Extract the [x, y] coordinate from the center of the cell holding the provided text.  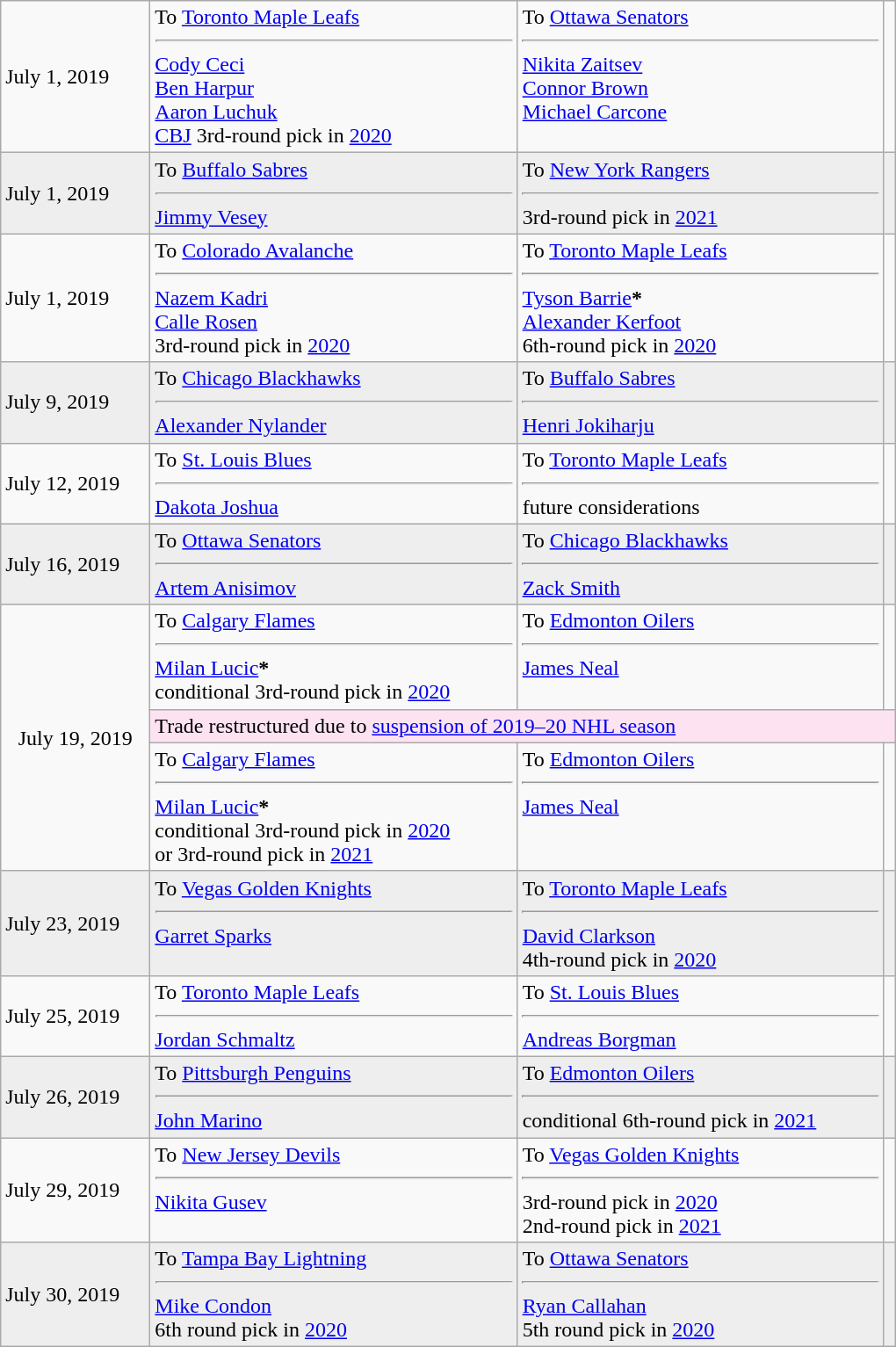
July 29, 2019 [76, 1190]
To Chicago BlackhawksAlexander Nylander [334, 402]
To Toronto Maple LeafsTyson Barrie*Alexander Kerfoot6th-round pick in 2020 [701, 298]
To Vegas Golden KnightsGarret Sparks [334, 923]
July 26, 2019 [76, 1097]
July 9, 2019 [76, 402]
To Colorado AvalancheNazem KadriCalle Rosen3rd-round pick in 2020 [334, 298]
To Calgary FlamesMilan Lucic*conditional 3rd-round pick in 2020 [334, 657]
To Ottawa SenatorsNikita ZaitsevConnor BrownMichael Carcone [701, 77]
To Ottawa SenatorsRyan Callahan5th round pick in 2020 [701, 1295]
To Tampa Bay LightningMike Condon6th round pick in 2020 [334, 1295]
To St. Louis BluesAndreas Borgman [701, 1016]
To New Jersey DevilsNikita Gusev [334, 1190]
To Toronto Maple Leafsfuture considerations [701, 483]
Trade restructured due to suspension of 2019–20 NHL season [523, 726]
To Pittsburgh PenguinsJohn Marino [334, 1097]
To Buffalo SabresJimmy Vesey [334, 193]
To Vegas Golden Knights3rd-round pick in 20202nd-round pick in 2021 [701, 1190]
July 23, 2019 [76, 923]
To Toronto Maple LeafsDavid Clarkson4th-round pick in 2020 [701, 923]
To Chicago BlackhawksZack Smith [701, 564]
To Buffalo SabresHenri Jokiharju [701, 402]
July 30, 2019 [76, 1295]
July 16, 2019 [76, 564]
To Toronto Maple LeafsCody CeciBen HarpurAaron LuchukCBJ 3rd-round pick in 2020 [334, 77]
To Calgary FlamesMilan Lucic*conditional 3rd-round pick in 2020or 3rd-round pick in 2021 [334, 807]
July 25, 2019 [76, 1016]
To Edmonton Oilersconditional 6th-round pick in 2021 [701, 1097]
To St. Louis BluesDakota Joshua [334, 483]
To Toronto Maple LeafsJordan Schmaltz [334, 1016]
To New York Rangers3rd-round pick in 2021 [701, 193]
July 19, 2019 [76, 738]
July 12, 2019 [76, 483]
To Ottawa SenatorsArtem Anisimov [334, 564]
